From the cell containing the given text, extract its center point as (x, y) coordinate. 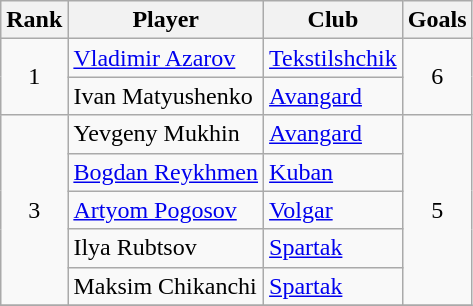
Ilya Rubtsov (166, 248)
Kuban (334, 172)
3 (34, 210)
Rank (34, 20)
Artyom Pogosov (166, 210)
Tekstilshchik (334, 58)
6 (437, 77)
Volgar (334, 210)
Maksim Chikanchi (166, 286)
1 (34, 77)
Vladimir Azarov (166, 58)
Ivan Matyushenko (166, 96)
Player (166, 20)
Yevgeny Mukhin (166, 134)
Goals (437, 20)
5 (437, 210)
Bogdan Reykhmen (166, 172)
Club (334, 20)
